Extract the (x, y) coordinate from the center of the cell holding the provided text.  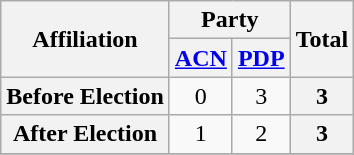
Affiliation (86, 39)
1 (200, 134)
Total (322, 39)
Party (230, 20)
0 (200, 96)
Before Election (86, 96)
PDP (261, 58)
ACN (200, 58)
After Election (86, 134)
2 (261, 134)
